Scan for the cell matching the given text and deliver its [X, Y] coordinate at center. 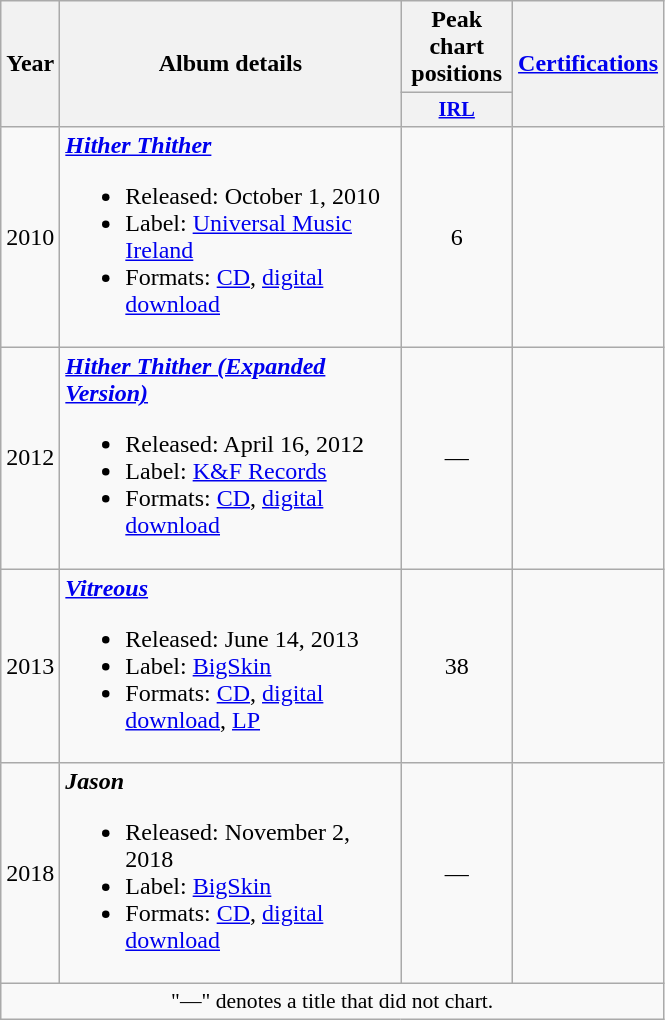
2010 [30, 236]
VitreousReleased: June 14, 2013Label: BigSkinFormats: CD, digital download, LP [230, 666]
2012 [30, 458]
Jason Released: November 2, 2018Label: BigSkinFormats: CD, digital download [230, 874]
2018 [30, 874]
Year [30, 64]
IRL [457, 110]
Album details [230, 64]
Peak chart positions [457, 47]
Hither ThitherReleased: October 1, 2010Label: Universal Music IrelandFormats: CD, digital download [230, 236]
Hither Thither (Expanded Version)Released: April 16, 2012Label: K&F RecordsFormats: CD, digital download [230, 458]
2013 [30, 666]
Certifications [588, 64]
6 [457, 236]
"—" denotes a title that did not chart. [332, 1002]
38 [457, 666]
